Return (X, Y) of the center of cell containing provided text 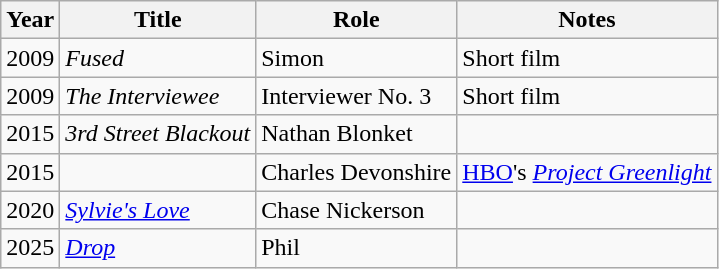
Year (30, 20)
Drop (158, 248)
Notes (587, 20)
Nathan Blonket (356, 134)
HBO's Project Greenlight (587, 172)
Interviewer No. 3 (356, 96)
3rd Street Blackout (158, 134)
Charles Devonshire (356, 172)
Simon (356, 58)
Title (158, 20)
Chase Nickerson (356, 210)
2025 (30, 248)
Sylvie's Love (158, 210)
Role (356, 20)
Phil (356, 248)
Fused (158, 58)
The Interviewee (158, 96)
2020 (30, 210)
